Provide the (X, Y) coordinate of the cell's center where the given text is located.  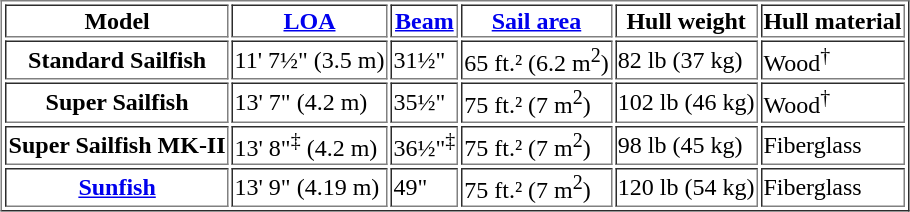
13' 8"‡ (4.2 m) (310, 144)
Standard Sailfish (118, 60)
Model (118, 20)
102 lb (46 kg) (686, 102)
Hull weight (686, 20)
13' 9" (4.19 m) (310, 188)
35½" (424, 102)
49" (424, 188)
36½"‡ (424, 144)
Hull material (832, 20)
82 lb (37 kg) (686, 60)
11' 7½" (3.5 m) (310, 60)
LOA (310, 20)
65 ft.² (6.2 m2) (536, 60)
Super Sailfish (118, 102)
Sunfish (118, 188)
31½" (424, 60)
98 lb (45 kg) (686, 144)
13' 7" (4.2 m) (310, 102)
Super Sailfish MK-II (118, 144)
Sail area (536, 20)
120 lb (54 kg) (686, 188)
Beam (424, 20)
